For the text-containing cell, return its midpoint in [x, y] coordinate format. 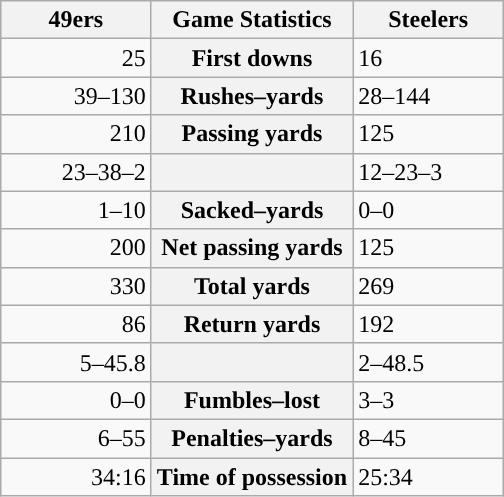
34:16 [76, 477]
Return yards [252, 324]
Passing yards [252, 134]
Sacked–yards [252, 210]
330 [76, 286]
28–144 [428, 96]
8–45 [428, 438]
Steelers [428, 20]
12–23–3 [428, 172]
200 [76, 248]
Total yards [252, 286]
269 [428, 286]
3–3 [428, 400]
2–48.5 [428, 362]
192 [428, 324]
1–10 [76, 210]
Penalties–yards [252, 438]
Fumbles–lost [252, 400]
Game Statistics [252, 20]
23–38–2 [76, 172]
Rushes–yards [252, 96]
86 [76, 324]
39–130 [76, 96]
Time of possession [252, 477]
25 [76, 58]
Net passing yards [252, 248]
16 [428, 58]
49ers [76, 20]
5–45.8 [76, 362]
25:34 [428, 477]
210 [76, 134]
First downs [252, 58]
6–55 [76, 438]
